Capture the cell that displays the provided text and extract its [X, Y] central coordinate. 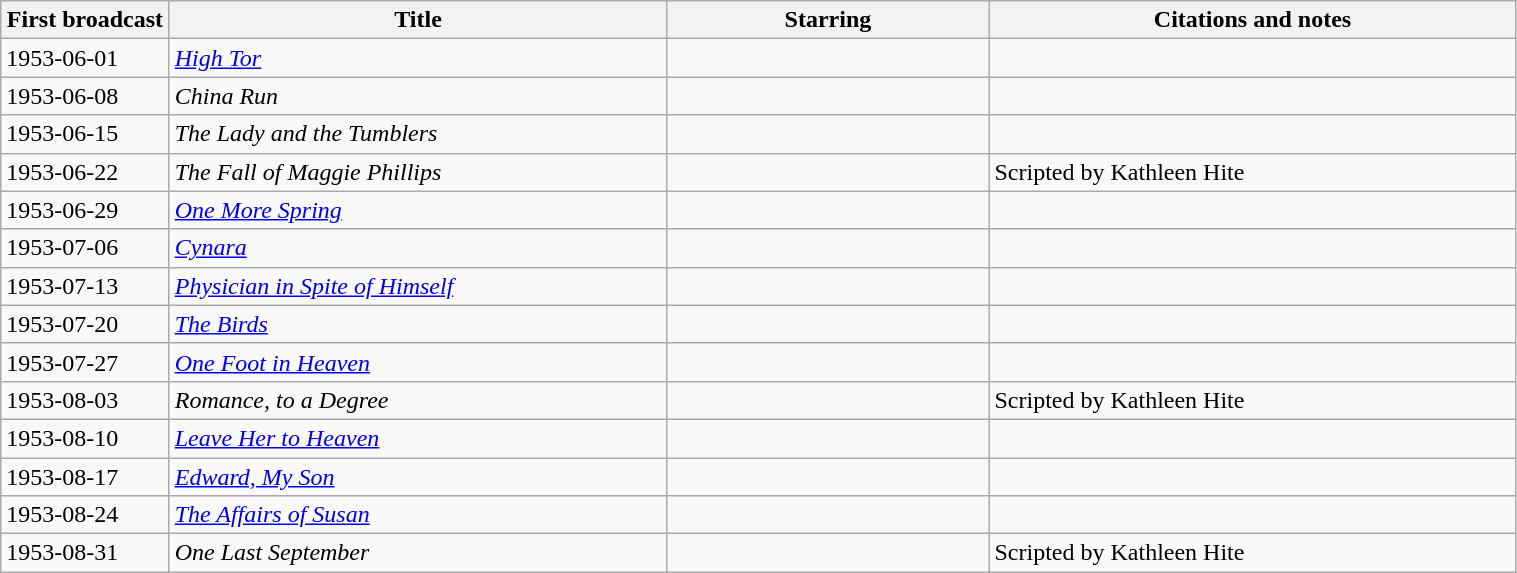
1953-07-27 [85, 362]
1953-06-29 [85, 210]
Romance, to a Degree [418, 400]
1953-08-31 [85, 553]
Title [418, 20]
Starring [828, 20]
1953-07-06 [85, 248]
China Run [418, 96]
1953-06-01 [85, 58]
1953-06-15 [85, 134]
1953-08-03 [85, 400]
One More Spring [418, 210]
The Lady and the Tumblers [418, 134]
1953-08-10 [85, 438]
Leave Her to Heaven [418, 438]
1953-07-20 [85, 324]
1953-07-13 [85, 286]
One Last September [418, 553]
High Tor [418, 58]
Citations and notes [1252, 20]
The Fall of Maggie Phillips [418, 172]
1953-06-22 [85, 172]
1953-08-17 [85, 477]
Edward, My Son [418, 477]
One Foot in Heaven [418, 362]
1953-08-24 [85, 515]
1953-06-08 [85, 96]
First broadcast [85, 20]
The Affairs of Susan [418, 515]
The Birds [418, 324]
Cynara [418, 248]
Physician in Spite of Himself [418, 286]
